Output the [X, Y] coordinate of the center of the cell containing the given text.  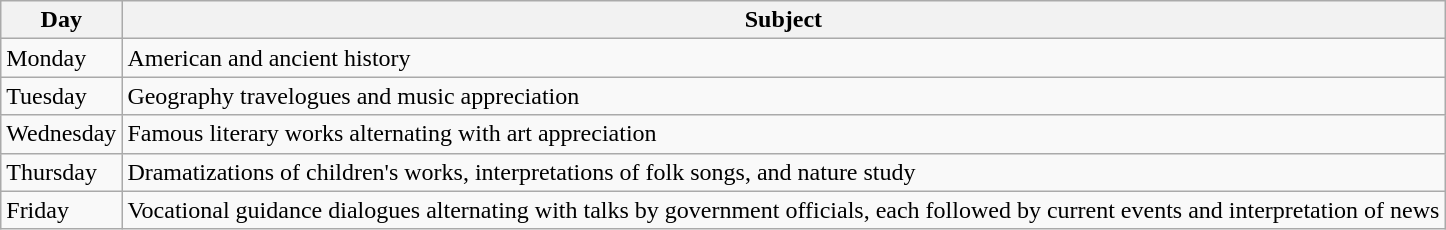
Subject [784, 20]
American and ancient history [784, 58]
Thursday [62, 172]
Friday [62, 210]
Tuesday [62, 96]
Vocational guidance dialogues alternating with talks by government officials, each followed by current events and interpretation of news [784, 210]
Day [62, 20]
Wednesday [62, 134]
Monday [62, 58]
Geography travelogues and music appreciation [784, 96]
Dramatizations of children's works, interpretations of folk songs, and nature study [784, 172]
Famous literary works alternating with art appreciation [784, 134]
